Pinpoint the cell where the given text exists, returning its [x, y] midpoint coordinate. 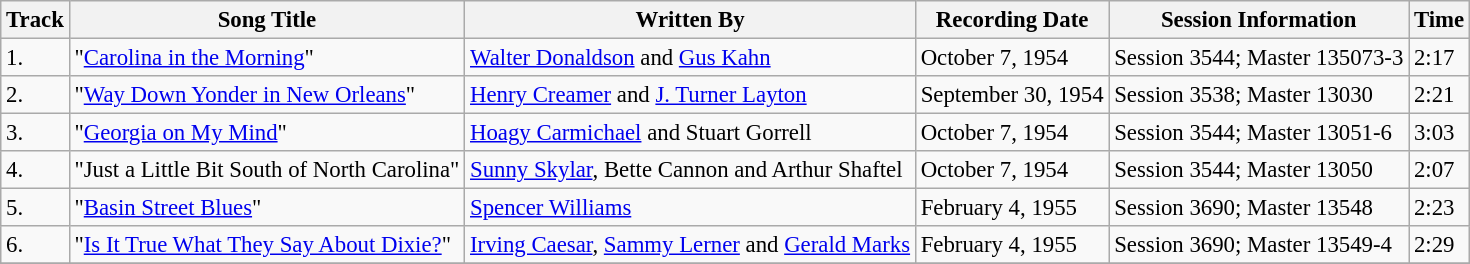
Recording Date [1012, 20]
Session 3690; Master 13548 [1259, 208]
3. [35, 133]
Hoagy Carmichael and Stuart Gorrell [690, 133]
Henry Creamer and J. Turner Layton [690, 95]
Spencer Williams [690, 208]
Time [1440, 20]
Walter Donaldson and Gus Kahn [690, 58]
1. [35, 58]
Session 3538; Master 13030 [1259, 95]
Session 3690; Master 13549-4 [1259, 245]
Track [35, 20]
3:03 [1440, 133]
Irving Caesar, Sammy Lerner and Gerald Marks [690, 245]
Song Title [267, 20]
Session 3544; Master 13050 [1259, 170]
"Basin Street Blues" [267, 208]
Sunny Skylar, Bette Cannon and Arthur Shaftel [690, 170]
Session 3544; Master 13051-6 [1259, 133]
"Georgia on My Mind" [267, 133]
September 30, 1954 [1012, 95]
2:17 [1440, 58]
2:23 [1440, 208]
"Way Down Yonder in New Orleans" [267, 95]
"Is It True What They Say About Dixie?" [267, 245]
Session 3544; Master 135073-3 [1259, 58]
2:07 [1440, 170]
2:29 [1440, 245]
"Carolina in the Morning" [267, 58]
5. [35, 208]
4. [35, 170]
2:21 [1440, 95]
Written By [690, 20]
2. [35, 95]
6. [35, 245]
Session Information [1259, 20]
"Just a Little Bit South of North Carolina" [267, 170]
